Identify which cell holds the provided text, then report its [X, Y] central coordinate. 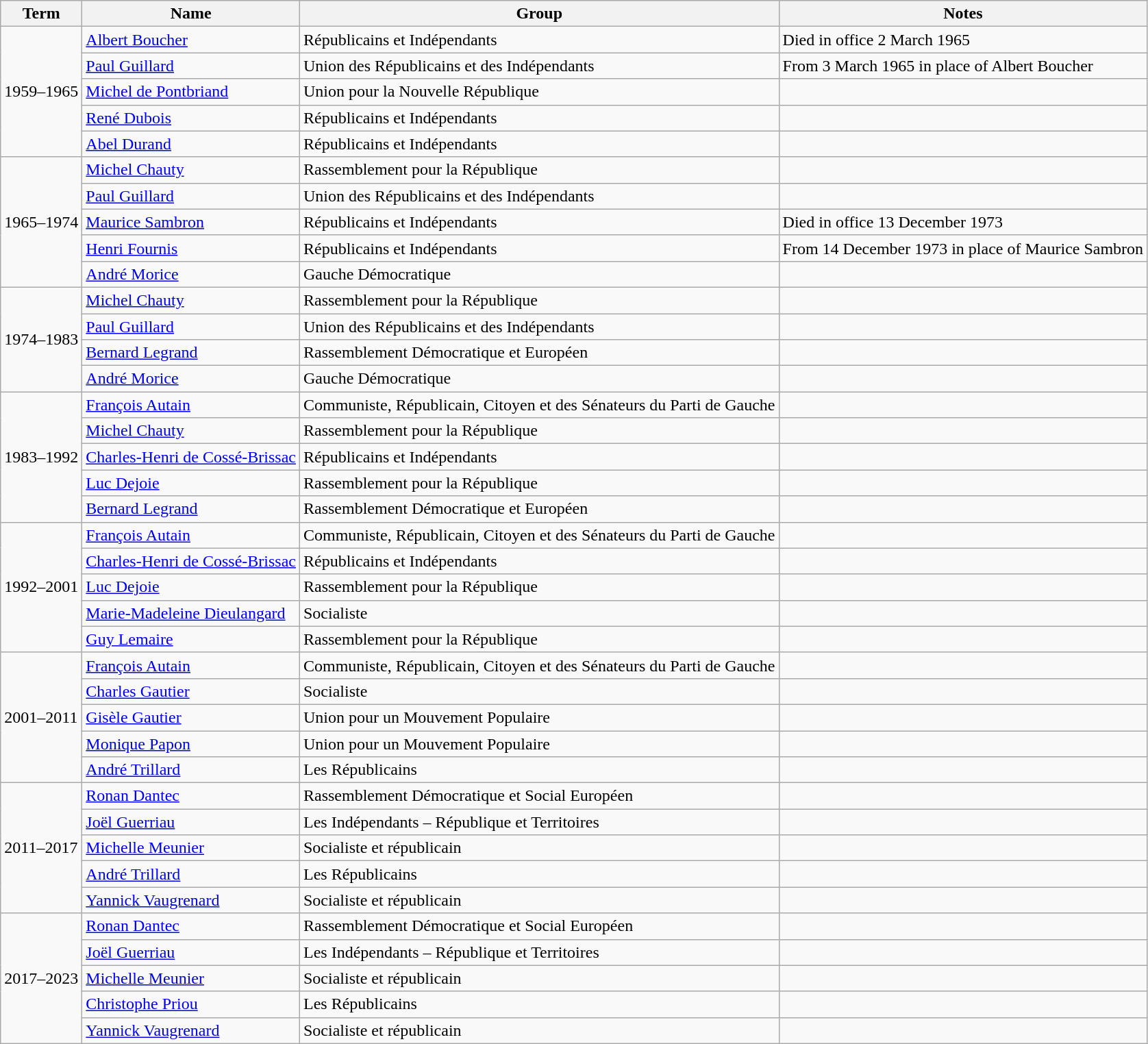
1974–1983 [41, 339]
Monique Papon [191, 743]
Gisèle Gautier [191, 717]
Maurice Sambron [191, 222]
Term [41, 14]
From 14 December 1973 in place of Maurice Sambron [963, 248]
Albert Boucher [191, 40]
2001–2011 [41, 717]
Michel de Pontbriand [191, 92]
Charles Gautier [191, 691]
Abel Durand [191, 144]
Union pour la Nouvelle République [539, 92]
1992–2001 [41, 587]
Christophe Priou [191, 1004]
1983–1992 [41, 457]
1965–1974 [41, 222]
Died in office 13 December 1973 [963, 222]
Died in office 2 March 1965 [963, 40]
René Dubois [191, 118]
From 3 March 1965 in place of Albert Boucher [963, 66]
Marie-Madeleine Dieulangard [191, 613]
Name [191, 14]
Henri Fournis [191, 248]
Group [539, 14]
Guy Lemaire [191, 639]
2017–2023 [41, 978]
Notes [963, 14]
2011–2017 [41, 848]
1959–1965 [41, 92]
